Output the (x, y) coordinate of the center of the cell containing the given text.  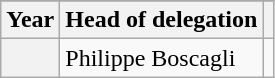
Year (30, 20)
Philippe Boscagli (162, 58)
Head of delegation (162, 20)
